Return the [X, Y] coordinate for the center point of the cell that contains the specified text.  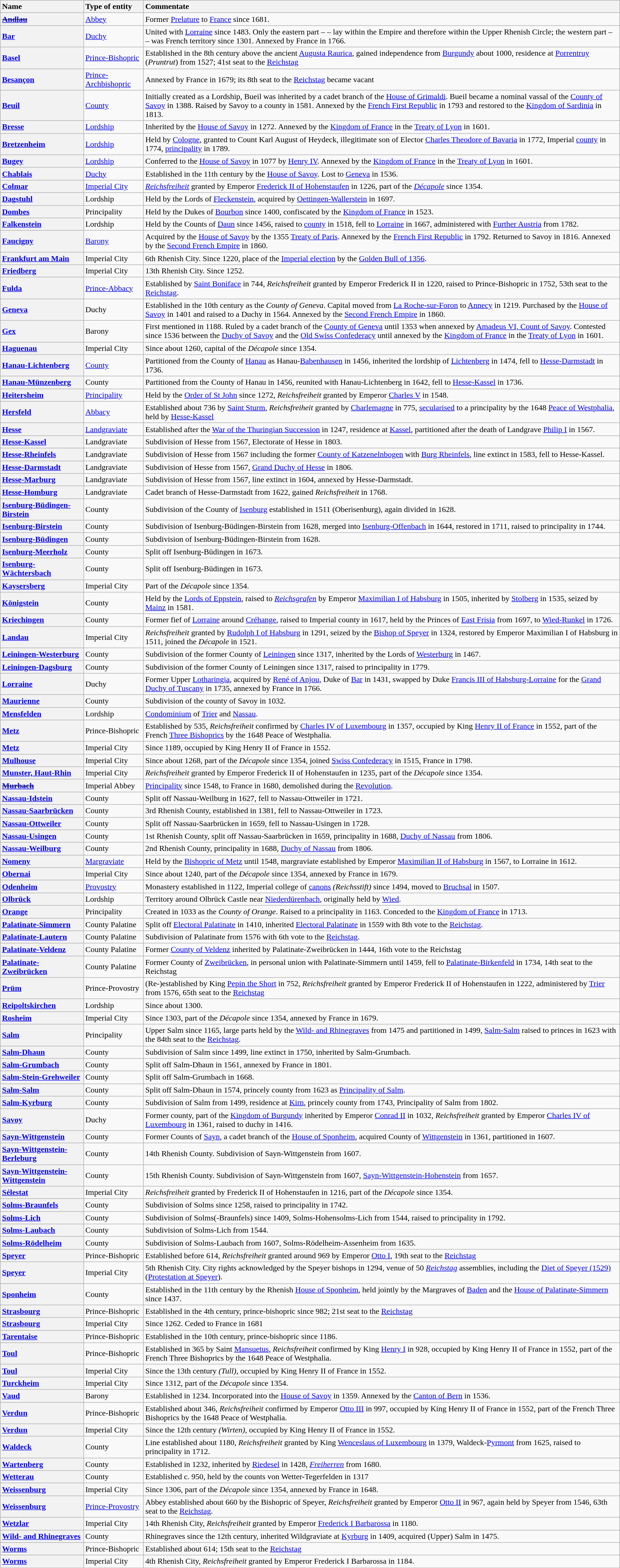
Geneva [42, 309]
Solms-Rödelheim [42, 1243]
Subdivision of the former County of Leiningen since 1317, inherited by the Lords of Westerburg in 1467. [382, 654]
Since the 12th century (Wirten), occupied by King Henry II of France in 1552. [382, 1430]
Reichsfreiheit granted by Emperor Frederick II of Hohenstaufen in 1226, part of the Décapole since 1354. [382, 186]
Solms-Lich [42, 1218]
Subdivision of Hesse from 1567, Electorate of Hesse in 1803. [382, 442]
Established c. 950, held by the counts von Wetter-Tegerfelden in 1317 [382, 1477]
Rhinegraves since the 12th century, inherited Wildgraviate at Kyrburg in 1409, acquired (Upper) Salm in 1475. [382, 1536]
Split off Salm-Dhaun in 1561, annexed by France in 1801. [382, 1065]
Maurienne [42, 701]
Hesse-Marburg [42, 480]
Since 1303, part of the Décapole since 1354, annexed by France in 1679. [382, 1018]
Split off Salm-Grumbach in 1668. [382, 1077]
Since about 1300. [382, 1005]
Wild- and Rhinegraves [42, 1536]
Subdivision of Solms-Lich from 1544. [382, 1230]
Mensfelden [42, 713]
Subdivision of Salm since 1499, line extinct in 1750, inherited by Salm-Grumbach. [382, 1052]
Established in 1234. Incorporated into the House of Savoy in 1359. Annexed by the Canton of Bern in 1536. [382, 1396]
Former Counts of Sayn, a cadet branch of the House of Sponheim, acquired County of Wittgenstein in 1361, partitioned in 1607. [382, 1137]
Reichsfreiheit granted by Emperor Frederick II of Hohenstaufen in 1235, part of the Décapole since 1354. [382, 773]
Hesse-Homburg [42, 492]
Tarentaise [42, 1336]
Salm [42, 1035]
Since 1306, part of the Décapole since 1354, annexed by France in 1648. [382, 1489]
2nd Rhenish County, principality in 1688, Duchy of Nassau from 1806. [382, 849]
Fulda [42, 288]
Friedberg [42, 271]
Monastery established in 1122, Imperial college of canons (Reichsstift) since 1494, moved to Bruchsal in 1507. [382, 886]
Split off Salm-Dhaun in 1574, princely county from 1623 as Principality of Salm. [382, 1090]
Olbrück [42, 899]
Established about 614; 15th seat to the Reichstag [382, 1549]
Nassau-Idstein [42, 798]
Nassau-Usingen [42, 836]
Commentate [382, 7]
Turckheim [42, 1383]
Condominium of Trier and Nassau. [382, 713]
Held by the Counts of Daun since 1456, raised to county in 1518, fell to Lorraine in 1667, administered with Further Austria from 1782. [382, 224]
Former County of Zweibrücken, in personal union with Palatinate-Simmern until 1459, fell to Palatinate-Birkenfeld in 1734, 14th seat to the Reichstag [382, 967]
Subdivision of the county of Savoy in 1032. [382, 701]
Held by the Lords of Fleckenstein, acquired by Oettingen-Wallerstein in 1697. [382, 199]
Since 1262. Ceded to France in 1681 [382, 1324]
Established in 1232, inherited by Riedesel in 1428, Freiherren from 1680. [382, 1464]
Lorraine [42, 684]
Isenburg-Büdingen-Birstein [42, 510]
Orange [42, 912]
Since about 1268, part of the Décapole since 1354, joined Swiss Confederacy in 1515, France in 1798. [382, 760]
Since about 1240, part of the Décapole since 1354, annexed by France in 1679. [382, 874]
Split off Electoral Palatinate in 1410, inherited Electoral Palatinate in 1559 with 8th vote to the Reichstag. [382, 924]
Vaud [42, 1396]
Since 1312, part of the Décapole since 1354. [382, 1383]
Territory around Olbrück Castle near Niederdürenbach, originally held by Wied. [382, 899]
Subdivision of Hesse from 1567, Grand Duchy of Hesse in 1806. [382, 467]
Palatinate-Veldenz [42, 950]
Hesse [42, 429]
Subdivision of Solms-Laubach from 1607, Solms-Rödelheim-Assenheim from 1635. [382, 1243]
Bresse [42, 127]
Chablais [42, 174]
Subdivision of Isenburg-Büdingen-Birstein from 1628, merged into Isenburg-Offenbach in 1644, restored in 1711, raised to principality in 1744. [382, 527]
Landau [42, 637]
Margraviate [113, 861]
Kaysersberg [42, 586]
Established before 614, Reichsfreiheit granted around 969 by Emperor Otto I, 19th seat to the Reichstag [382, 1256]
Nassau-Weilburg [42, 849]
Munster, Haut-Rhin [42, 773]
Isenburg-Büdingen [42, 539]
Murbach [42, 786]
Split off Nassau-Saarbrücken in 1659, fell to Nassau-Usingen in 1728. [382, 823]
Since 1189, occupied by King Henry II of France in 1552. [382, 748]
Name [42, 7]
Salm-Kyrburg [42, 1102]
Held by the Dukes of Bourbon since 1400, confiscated by the Kingdom of France in 1523. [382, 212]
Falkenstein [42, 224]
Former fief of Lorraine around Créhange, raised to Imperial county in 1617, held by the Princes of East Frisia from 1697, to Wied-Runkel in 1726. [382, 620]
Since the 13th century (Tull), occupied by King Henry II of France in 1552. [382, 1371]
Sayn-Wittgenstein-Berleburg [42, 1154]
1st Rhenish County, split off Nassau-Saarbrücken in 1659, principality in 1688, Duchy of Nassau from 1806. [382, 836]
Inherited by the House of Savoy in 1272. Annexed by the Kingdom of France in the Treaty of Lyon in 1601. [382, 127]
Prince-Archbishopric [113, 80]
Faucigny [42, 241]
Established in the 4th century, prince-bishopric since 982; 21st seat to the Reichstag [382, 1311]
4th Rhenish City, Reichsfreiheit granted by Emperor Frederick I Barbarossa in 1184. [382, 1561]
Isenburg-Birstein [42, 527]
Subdivision of Isenburg-Büdingen-Birstein from 1628. [382, 539]
Heitersheim [42, 395]
Salm-Salm [42, 1090]
14th Rhenish City, Reichsfreiheit granted by Emperor Frederick I Barbarossa in 1180. [382, 1524]
Established in the 10th century, prince-bishopric since 1186. [382, 1336]
Subdivision of Solms(-Braunfels) since 1409, Solms-Hohensolms-Lich from 1544, raised to principality in 1792. [382, 1218]
Wartenberg [42, 1464]
Part of the Décapole since 1354. [382, 586]
Frankfurt am Main [42, 258]
Gex [42, 331]
Mulhouse [42, 760]
Sayn-Wittgenstein-Wittgenstein [42, 1175]
Hesse-Kassel [42, 442]
Waldeck [42, 1447]
Beuil [42, 105]
Conferred to the House of Savoy in 1077 by Henry IV. Annexed by the Kingdom of France in the Treaty of Lyon in 1601. [382, 161]
Reichsfreiheit granted by Frederick II of Hohenstaufen in 1216, part of the Décapole since 1354. [382, 1193]
Basel [42, 58]
Abbacy [113, 412]
Wetzlar [42, 1524]
3rd Rhenish County, established in 1381, fell to Nassau-Ottweiler in 1723. [382, 811]
Abbey [113, 19]
6th Rhenish City. Since 1220, place of the Imperial election by the Golden Bull of 1356. [382, 258]
Subdivision of Palatinate from 1576 with 6th vote to the Reichstag. [382, 937]
Palatinate-Zweibrücken [42, 967]
Partitioned from the County of Hanau as Hanau-Babenhausen in 1456, inherited the lordship of Lichtenberg in 1474, fell to Hesse-Darmstadt in 1736. [382, 365]
Rosheim [42, 1018]
Nassau-Ottweiler [42, 823]
Created in 1033 as the County of Orange. Raised to a principality in 1163. Conceded to the Kingdom of France in 1713. [382, 912]
Subdivision of Hesse from 1567 including the former County of Katzenelnbogen with Burg Rheinfels, line extinct in 1583, fell to Hesse-Kassel. [382, 454]
13th Rhenish City. Since 1252. [382, 271]
Solms-Braunfels [42, 1205]
Colmar [42, 186]
Salm-Stein-Grehweiler [42, 1077]
Subdivision of Hesse from 1567, line extinct in 1604, annexed by Hesse-Darmstadt. [382, 480]
Former Prelature to France since 1681. [382, 19]
Odenheim [42, 886]
Hesse-Darmstadt [42, 467]
Salm-Grumbach [42, 1065]
Palatinate-Lautern [42, 937]
Palatinate-Simmern [42, 924]
Bugey [42, 161]
Subdivision of Solms since 1258, raised to principality in 1742. [382, 1205]
Isenburg-Meerholz [42, 552]
Principality since 1548, to France in 1680, demolished during the Revolution. [382, 786]
Solms-Laubach [42, 1230]
Reipoltskirchen [42, 1005]
Provostry [113, 886]
Königstein [42, 603]
Dombes [42, 212]
Sayn-Wittgenstein [42, 1137]
Prince-Abbacy [113, 288]
Leiningen-Dagsburg [42, 667]
Isenburg-Wächtersbach [42, 569]
Nassau-Saarbrücken [42, 811]
Salm-Dhaun [42, 1052]
Held by the Bishopric of Metz until 1548, margraviate established by Emperor Maximilian II of Habsburg in 1567, to Lorraine in 1612. [382, 861]
Bar [42, 36]
Obernai [42, 874]
Hersfeld [42, 412]
Leiningen-Westerburg [42, 654]
Held by the Order of St John since 1272, Reichsfreiheit granted by Emperor Charles V in 1548. [382, 395]
Cadet branch of Hesse-Darmstadt from 1622, gained Reichsfreiheit in 1768. [382, 492]
Subdivision of Salm from 1499, residence at Kirn, princely county from 1743, Principality of Salm from 1802. [382, 1102]
Prüm [42, 988]
Bretzenheim [42, 144]
Sélestat [42, 1193]
Haguenau [42, 348]
Besançon [42, 80]
Since about 1260, capital of the Décapole since 1354. [382, 348]
Subdivision of the former County of Leiningen since 1317, raised to principality in 1779. [382, 667]
Split off Nassau-Weilburg in 1627, fell to Nassau-Ottweiler in 1721. [382, 798]
14th Rhenish County. Subdivision of Sayn-Wittgenstein from 1607. [382, 1154]
Type of entity [113, 7]
Dagstuhl [42, 199]
15th Rhenish County. Subdivision of Sayn-Wittgenstein from 1607, Sayn-Wittgenstein-Hohenstein from 1657. [382, 1175]
Partitioned from the County of Hanau in 1456, reunited with Hanau-Lichtenberg in 1642, fell to Hesse-Kassel in 1736. [382, 382]
Hesse-Rheinfels [42, 454]
Subdivision of the County of Isenburg established in 1511 (Oberisenburg), again divided in 1628. [382, 510]
Established in the 11th century by the House of Savoy. Lost to Geneva in 1536. [382, 174]
Savoy [42, 1119]
Former County of Veldenz inherited by Palatinate-Zweibrücken in 1444, 16th vote to the Reichstag [382, 950]
Sponheim [42, 1294]
Imperial Abbey [113, 786]
Established after the War of the Thuringian Succession in 1247, residence at Kassel, partitioned after the death of Landgrave Philip I in 1567. [382, 429]
Hanau-Lichtenberg [42, 365]
Nomeny [42, 861]
Andlau [42, 19]
Annexed by France in 1679; its 8th seat to the Reichstag became vacant [382, 80]
Hanau-Münzenberg [42, 382]
Wetterau [42, 1477]
Kriechingen [42, 620]
